Pinpoint the cell where the given text exists, returning its (x, y) midpoint coordinate. 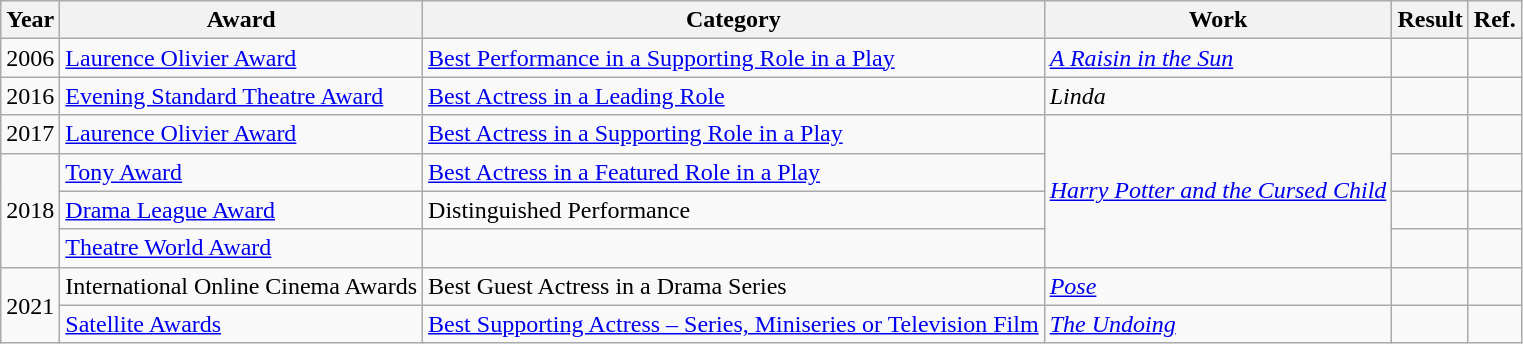
International Online Cinema Awards (242, 286)
2006 (30, 58)
Distinguished Performance (734, 210)
Best Actress in a Supporting Role in a Play (734, 134)
Tony Award (242, 172)
Ref. (1494, 20)
Linda (1218, 96)
Drama League Award (242, 210)
Best Guest Actress in a Drama Series (734, 286)
2016 (30, 96)
Work (1218, 20)
Best Actress in a Leading Role (734, 96)
Theatre World Award (242, 248)
Pose (1218, 286)
Category (734, 20)
2017 (30, 134)
Year (30, 20)
Result (1430, 20)
Best Supporting Actress – Series, Miniseries or Television Film (734, 324)
Satellite Awards (242, 324)
Best Performance in a Supporting Role in a Play (734, 58)
Harry Potter and the Cursed Child (1218, 191)
Evening Standard Theatre Award (242, 96)
Award (242, 20)
2018 (30, 210)
A Raisin in the Sun (1218, 58)
Best Actress in a Featured Role in a Play (734, 172)
2021 (30, 305)
The Undoing (1218, 324)
